From the cell containing the given text, extract its center point as (x, y) coordinate. 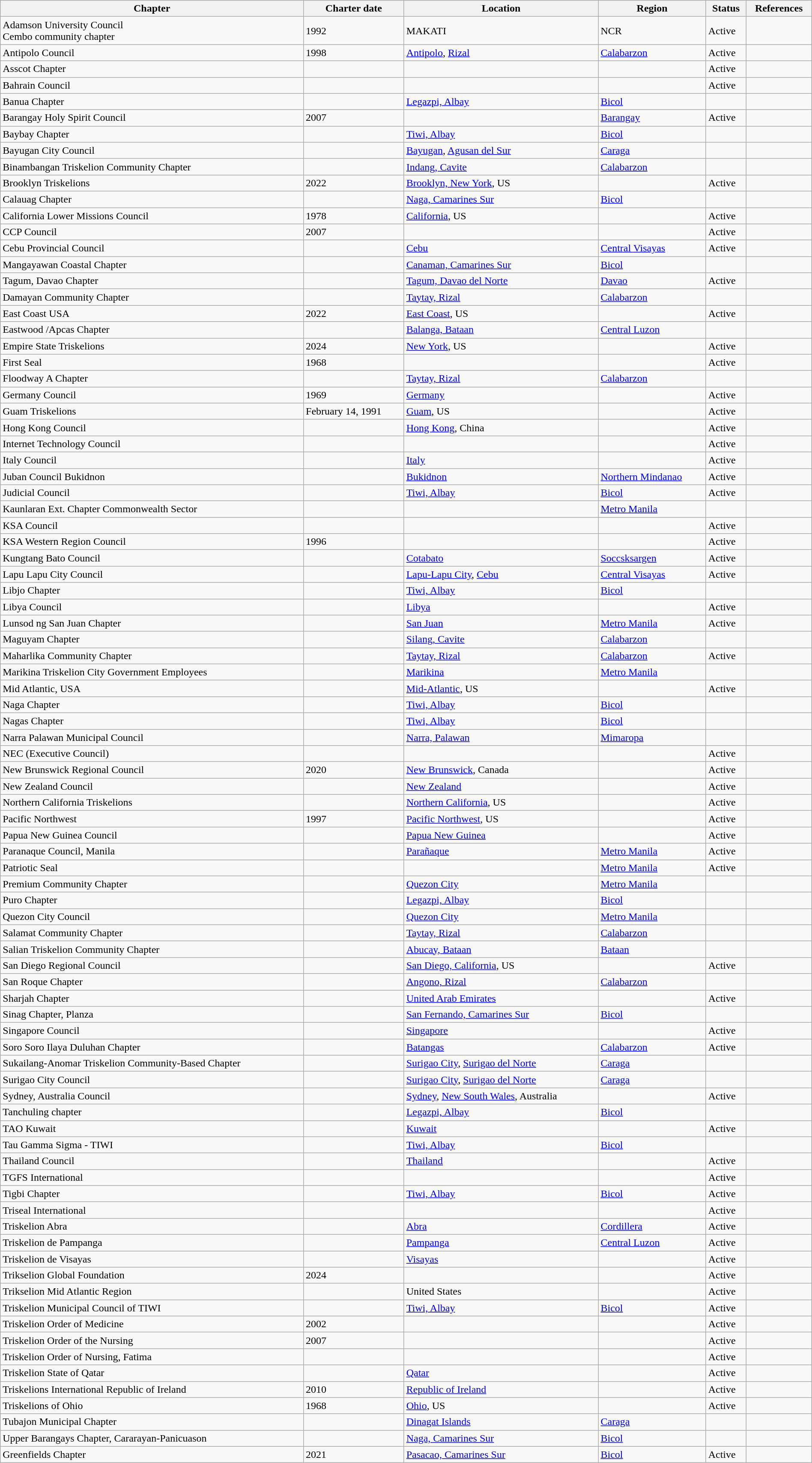
United States (501, 1292)
Triskelion Abra (152, 1226)
Sydney, New South Wales, Australia (501, 1096)
Papua New Guinea (501, 835)
Triseal International (152, 1210)
Lapu-Lapu City, Cebu (501, 574)
New Brunswick Regional Council (152, 770)
Abucay, Bataan (501, 949)
Singapore Council (152, 1031)
Chapter (152, 9)
Singapore (501, 1031)
Narra, Palawan (501, 737)
Bukidnon (501, 477)
Mangayawan Coastal Chapter (152, 265)
San Juan (501, 623)
Triskelion Order of Medicine (152, 1324)
Soro Soro Ilaya Duluhan Chapter (152, 1047)
Trikselion Global Foundation (152, 1275)
Sydney, Australia Council (152, 1096)
Guam, US (501, 411)
Hong Kong, China (501, 427)
Damayan Community Chapter (152, 297)
Triskelion Order of Nursing, Fatima (152, 1357)
Kuwait (501, 1129)
Maharlika Community Chapter (152, 656)
Tigbi Chapter (152, 1194)
Libya (501, 607)
1992 (354, 31)
Judicial Council (152, 493)
References (779, 9)
Hong Kong Council (152, 427)
Northern Mindanao (652, 477)
Floodway A Chapter (152, 379)
2021 (354, 1454)
Charter date (354, 9)
Banua Chapter (152, 102)
Davao (652, 281)
San Diego, California, US (501, 965)
Premium Community Chapter (152, 884)
Trikselion Mid Atlantic Region (152, 1292)
Antipolo Council (152, 53)
Triskelion de Visayas (152, 1259)
Canaman, Camarines Sur (501, 265)
CCP Council (152, 232)
Tau Gamma Sigma - TIWI (152, 1145)
NEC (Executive Council) (152, 754)
Cebu (501, 248)
Triskelion Municipal Council of TIWI (152, 1308)
2002 (354, 1324)
Lunsod ng San Juan Chapter (152, 623)
Parañaque (501, 851)
TGFS International (152, 1177)
Asscot Chapter (152, 69)
Sukailang-Anomar Triskelion Community-Based Chapter (152, 1063)
First Seal (152, 362)
Ohio, US (501, 1406)
Guam Triskelions (152, 411)
Maguyam Chapter (152, 639)
Barangay (652, 118)
Mid Atlantic, USA (152, 688)
Pacific Northwest (152, 819)
KSA Western Region Council (152, 542)
1997 (354, 819)
Libya Council (152, 607)
Pampanga (501, 1242)
Narra Palawan Municipal Council (152, 737)
Marikina (501, 672)
MAKATI (501, 31)
Cordillera (652, 1226)
Germany (501, 395)
Bayugan City Council (152, 150)
San Diego Regional Council (152, 965)
Barangay Holy Spirit Council (152, 118)
Triskelion Order of the Nursing (152, 1341)
Eastwood /Apcas Chapter (152, 330)
Mid-Atlantic, US (501, 688)
Bayugan, Agusan del Sur (501, 150)
Bahrain Council (152, 85)
Italy Council (152, 460)
Surigao City Council (152, 1080)
East Coast, US (501, 313)
New Brunswick, Canada (501, 770)
Region (652, 9)
1978 (354, 215)
Indang, Cavite (501, 167)
Kaunlaran Ext. Chapter Commonwealth Sector (152, 509)
Triskelion de Pampanga (152, 1242)
Cebu Provincial Council (152, 248)
Pacific Northwest, US (501, 819)
Nagas Chapter (152, 721)
Tagum, Davao del Norte (501, 281)
United Arab Emirates (501, 998)
Salamat Community Chapter (152, 933)
New Zealand Council (152, 786)
Location (501, 9)
1998 (354, 53)
Tanchuling chapter (152, 1112)
Thailand Council (152, 1161)
New Zealand (501, 786)
Northern California Triskelions (152, 803)
Germany Council (152, 395)
Triskelions International Republic of Ireland (152, 1389)
Republic of Ireland (501, 1389)
Northern California, US (501, 803)
Calauag Chapter (152, 199)
Sinag Chapter, Planza (152, 1015)
TAO Kuwait (152, 1129)
Paranaque Council, Manila (152, 851)
Puro Chapter (152, 900)
Upper Barangays Chapter, Cararayan-Panicuason (152, 1438)
New York, US (501, 346)
Cotabato (501, 558)
Angono, Rizal (501, 982)
Baybay Chapter (152, 134)
Sharjah Chapter (152, 998)
Brooklyn, New York, US (501, 183)
Italy (501, 460)
KSA Council (152, 525)
San Roque Chapter (152, 982)
Qatar (501, 1373)
Libjo Chapter (152, 591)
Abra (501, 1226)
Mimaropa (652, 737)
Thailand (501, 1161)
Lapu Lapu City Council (152, 574)
Greenfields Chapter (152, 1454)
Soccsksargen (652, 558)
Pasacao, Camarines Sur (501, 1454)
Binambangan Triskelion Community Chapter (152, 167)
Adamson University CouncilCembo community chapter (152, 31)
Quezon City Council (152, 917)
Silang, Cavite (501, 639)
February 14, 1991 (354, 411)
Internet Technology Council (152, 444)
NCR (652, 31)
Marikina Triskelion City Government Employees (152, 672)
2020 (354, 770)
Kungtang Bato Council (152, 558)
California Lower Missions Council (152, 215)
Papua New Guinea Council (152, 835)
Antipolo, Rizal (501, 53)
Status (726, 9)
Patriotic Seal (152, 868)
Bataan (652, 949)
Brooklyn Triskelions (152, 183)
Triskelion State of Qatar (152, 1373)
Dinagat Islands (501, 1422)
Naga Chapter (152, 705)
Batangas (501, 1047)
2010 (354, 1389)
1969 (354, 395)
East Coast USA (152, 313)
Juban Council Bukidnon (152, 477)
Tubajon Municipal Chapter (152, 1422)
Visayas (501, 1259)
Balanga, Bataan (501, 330)
San Fernando, Camarines Sur (501, 1015)
California, US (501, 215)
Salian Triskelion Community Chapter (152, 949)
1996 (354, 542)
Triskelions of Ohio (152, 1406)
Empire State Triskelions (152, 346)
Tagum, Davao Chapter (152, 281)
